Identify which cell holds the provided text, then report its (X, Y) central coordinate. 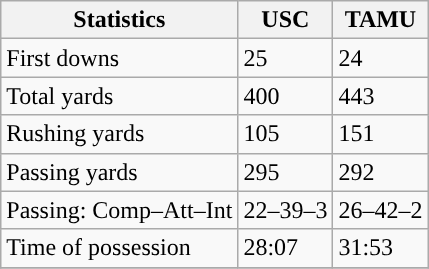
Rushing yards (120, 134)
25 (286, 58)
24 (380, 58)
295 (286, 172)
105 (286, 134)
First downs (120, 58)
26–42–2 (380, 210)
28:07 (286, 248)
22–39–3 (286, 210)
400 (286, 96)
TAMU (380, 20)
Time of possession (120, 248)
USC (286, 20)
Total yards (120, 96)
31:53 (380, 248)
Passing yards (120, 172)
Passing: Comp–Att–Int (120, 210)
443 (380, 96)
292 (380, 172)
Statistics (120, 20)
151 (380, 134)
